Output the [X, Y] coordinate of the center of the cell containing the given text.  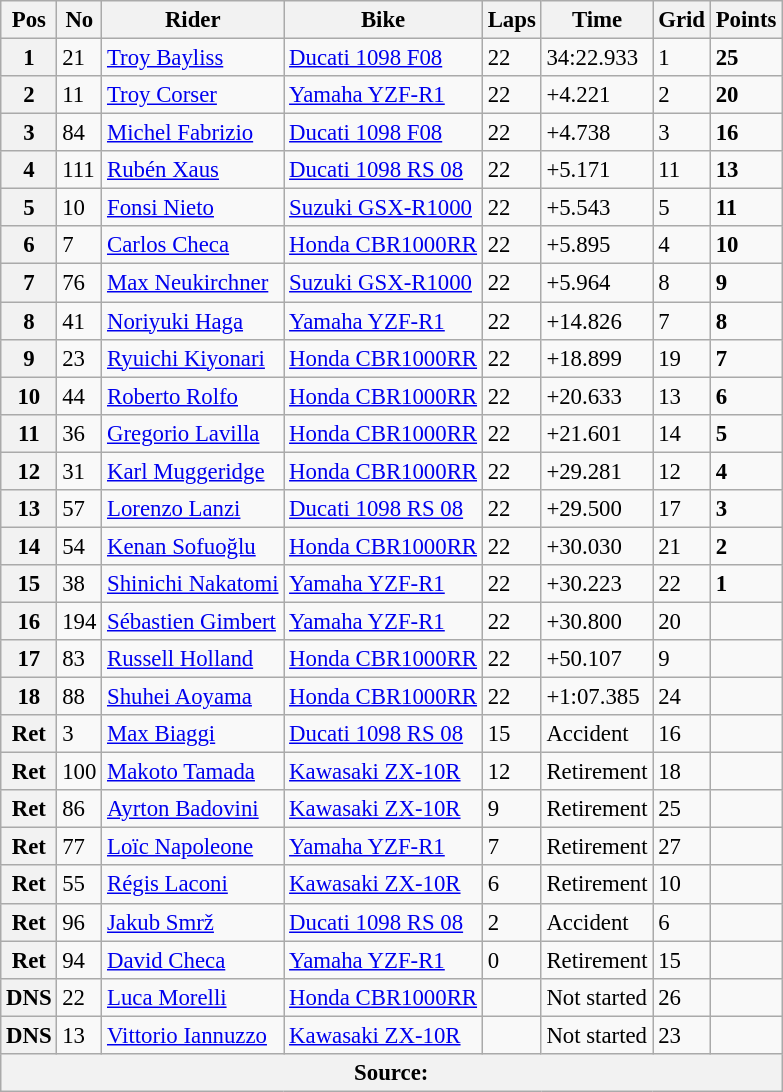
88 [80, 697]
38 [80, 584]
86 [80, 809]
100 [80, 772]
+5.964 [597, 283]
Grid [682, 20]
76 [80, 283]
0 [512, 960]
Vittorio Iannuzzo [193, 1035]
44 [80, 396]
Russell Holland [193, 659]
Points [746, 20]
+5.171 [597, 170]
Michel Fabrizio [193, 133]
Lorenzo Lanzi [193, 509]
+30.030 [597, 546]
Jakub Smrž [193, 922]
Troy Corser [193, 95]
Ayrton Badovini [193, 809]
Loïc Napoleone [193, 847]
Luca Morelli [193, 997]
Rider [193, 20]
Source: [392, 1073]
Roberto Rolfo [193, 396]
24 [682, 697]
84 [80, 133]
36 [80, 433]
+5.543 [597, 208]
55 [80, 885]
+21.601 [597, 433]
34:22.933 [597, 58]
19 [682, 358]
41 [80, 321]
Time [597, 20]
27 [682, 847]
Carlos Checa [193, 245]
No [80, 20]
31 [80, 471]
+30.800 [597, 621]
Ryuichi Kiyonari [193, 358]
Pos [29, 20]
Régis Laconi [193, 885]
57 [80, 509]
+1:07.385 [597, 697]
77 [80, 847]
Kenan Sofuoğlu [193, 546]
Troy Bayliss [193, 58]
83 [80, 659]
Shuhei Aoyama [193, 697]
+5.895 [597, 245]
Fonsi Nieto [193, 208]
111 [80, 170]
Max Neukirchner [193, 283]
Makoto Tamada [193, 772]
+50.107 [597, 659]
David Checa [193, 960]
Gregorio Lavilla [193, 433]
+29.281 [597, 471]
+4.738 [597, 133]
Karl Muggeridge [193, 471]
194 [80, 621]
Noriyuki Haga [193, 321]
+29.500 [597, 509]
Rubén Xaus [193, 170]
Max Biaggi [193, 734]
94 [80, 960]
Laps [512, 20]
26 [682, 997]
+4.221 [597, 95]
Shinichi Nakatomi [193, 584]
96 [80, 922]
Bike [384, 20]
+20.633 [597, 396]
54 [80, 546]
+18.899 [597, 358]
Sébastien Gimbert [193, 621]
+30.223 [597, 584]
+14.826 [597, 321]
